Scan for the cell matching the given text and deliver its [X, Y] coordinate at center. 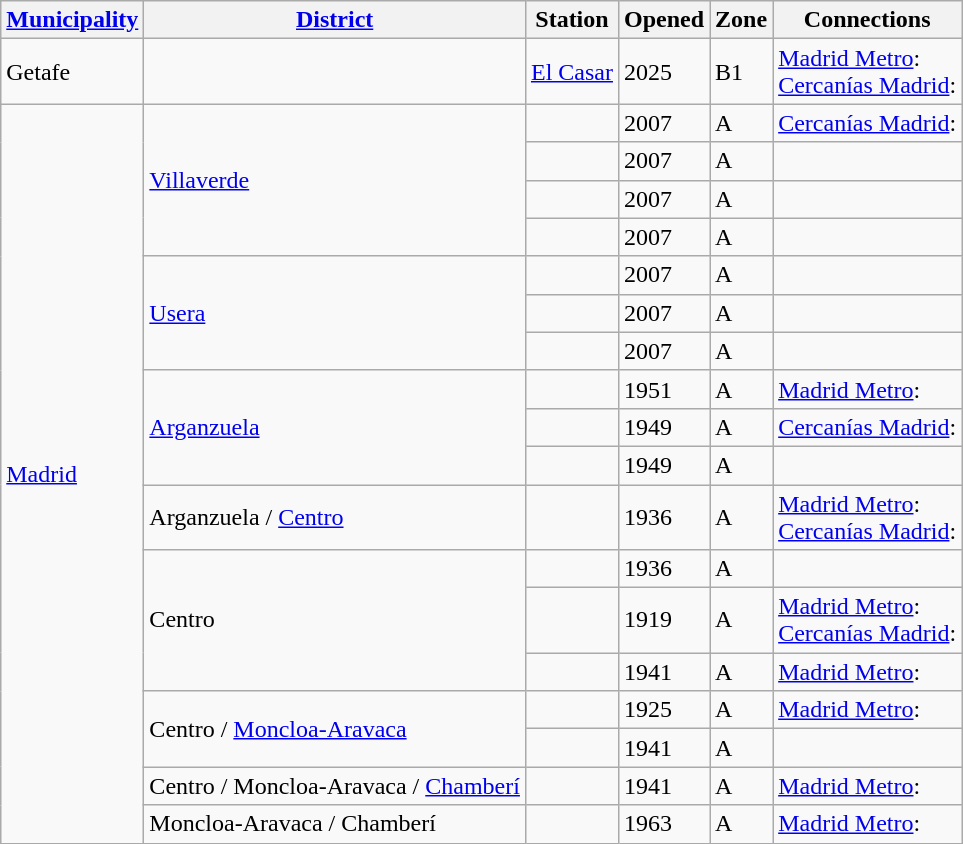
Moncloa-Aravaca / Chamberí [335, 824]
El Casar [572, 72]
Centro [335, 620]
Arganzuela / Centro [335, 516]
Opened [664, 20]
Municipality [72, 20]
Getafe [72, 72]
1963 [664, 824]
B1 [742, 72]
Usera [335, 313]
Centro / Moncloa-Aravaca [335, 729]
1951 [664, 389]
Zone [742, 20]
1919 [664, 620]
Station [572, 20]
1925 [664, 710]
Centro / Moncloa-Aravaca / Chamberí [335, 786]
Arganzuela [335, 427]
Connections [868, 20]
Villaverde [335, 180]
District [335, 20]
2025 [664, 72]
Madrid [72, 474]
